Locate the cell with the specified text and output its (X, Y) center coordinate. 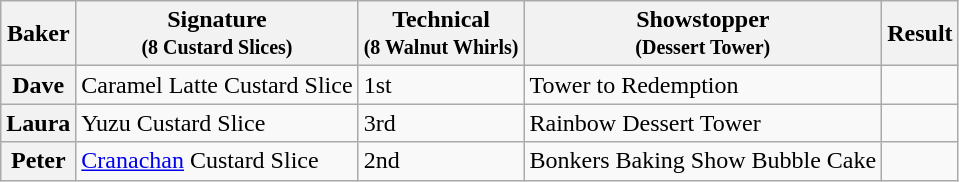
1st (441, 85)
Baker (38, 34)
Caramel Latte Custard Slice (217, 85)
2nd (441, 161)
Technical(8 Walnut Whirls) (441, 34)
Cranachan Custard Slice (217, 161)
Rainbow Dessert Tower (703, 123)
Result (920, 34)
Yuzu Custard Slice (217, 123)
Showstopper(Dessert Tower) (703, 34)
Signature(8 Custard Slices) (217, 34)
Peter (38, 161)
Dave (38, 85)
Laura (38, 123)
Bonkers Baking Show Bubble Cake (703, 161)
Tower to Redemption (703, 85)
3rd (441, 123)
